Detect which cell encompasses the target text, then output its [X, Y] center coordinate. 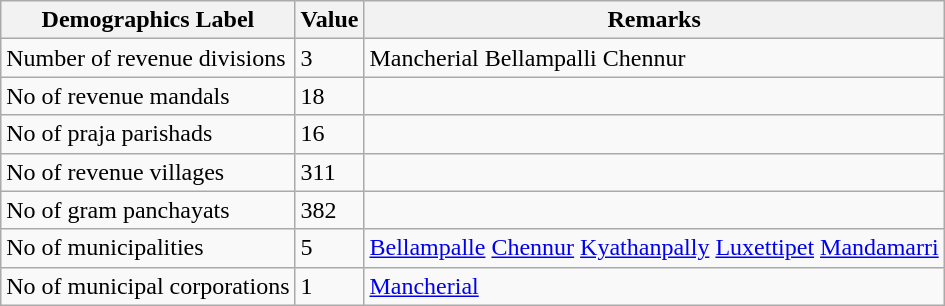
Remarks [654, 20]
Number of revenue divisions [148, 58]
1 [330, 286]
16 [330, 134]
No of praja parishads [148, 134]
Value [330, 20]
Mancherial Bellampalli Chennur [654, 58]
Bellampalle Chennur Kyathanpally Luxettipet Mandamarri [654, 248]
18 [330, 96]
Mancherial [654, 286]
Demographics Label [148, 20]
311 [330, 172]
5 [330, 248]
No of revenue mandals [148, 96]
382 [330, 210]
No of gram panchayats [148, 210]
No of municipal corporations [148, 286]
No of revenue villages [148, 172]
No of municipalities [148, 248]
3 [330, 58]
